Output the [x, y] coordinate of the center of the cell containing the given text.  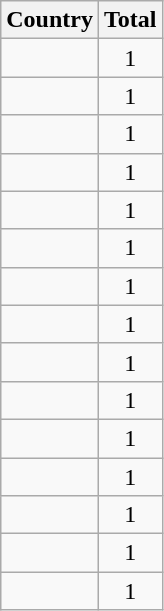
Country [50, 20]
Total [130, 20]
